Determine the (X, Y) coordinate at the center of the cell enclosing the given text.  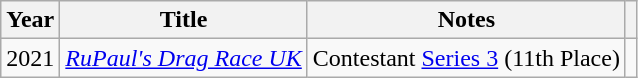
Title (184, 20)
Contestant Series 3 (11th Place) (466, 58)
Year (30, 20)
Notes (466, 20)
2021 (30, 58)
RuPaul's Drag Race UK (184, 58)
